For the text-containing cell, return its midpoint in (x, y) coordinate format. 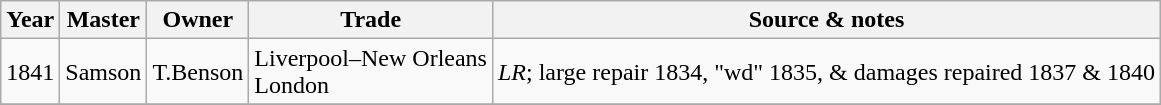
LR; large repair 1834, "wd" 1835, & damages repaired 1837 & 1840 (826, 72)
Source & notes (826, 20)
Liverpool–New OrleansLondon (371, 72)
Master (104, 20)
Samson (104, 72)
Year (30, 20)
Owner (198, 20)
T.Benson (198, 72)
Trade (371, 20)
1841 (30, 72)
